Return the (x, y) coordinate for the center point of the cell that contains the specified text.  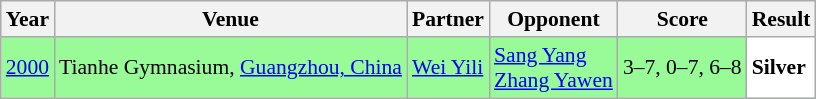
Score (682, 19)
Silver (782, 68)
Result (782, 19)
Year (28, 19)
Sang Yang Zhang Yawen (554, 68)
Tianhe Gymnasium, Guangzhou, China (230, 68)
2000 (28, 68)
3–7, 0–7, 6–8 (682, 68)
Venue (230, 19)
Opponent (554, 19)
Wei Yili (448, 68)
Partner (448, 19)
